Find where the given text appears and provide that cell's center as (X, Y) coordinate. 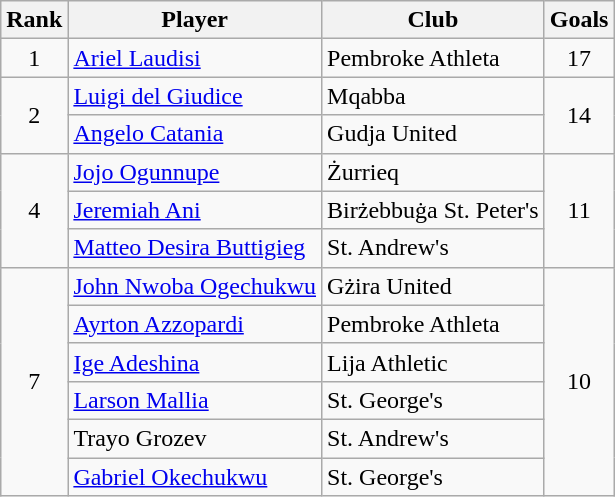
Jojo Ogunnupe (195, 172)
4 (34, 210)
Jeremiah Ani (195, 210)
Żurrieq (434, 172)
Luigi del Giudice (195, 96)
Angelo Catania (195, 134)
7 (34, 381)
Ige Adeshina (195, 362)
2 (34, 115)
Larson Mallia (195, 400)
Lija Athletic (434, 362)
Ariel Laudisi (195, 58)
Trayo Grozev (195, 438)
Birżebbuġa St. Peter's (434, 210)
17 (579, 58)
Gudja United (434, 134)
Player (195, 20)
10 (579, 381)
Club (434, 20)
Goals (579, 20)
14 (579, 115)
Matteo Desira Buttigieg (195, 248)
Gżira United (434, 286)
John Nwoba Ogechukwu (195, 286)
11 (579, 210)
Rank (34, 20)
Ayrton Azzopardi (195, 324)
1 (34, 58)
Gabriel Okechukwu (195, 477)
Mqabba (434, 96)
